Scan for the cell matching the given text and deliver its [x, y] coordinate at center. 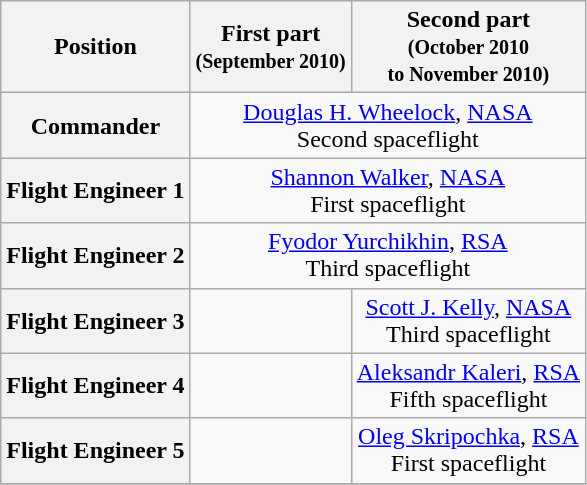
Flight Engineer 2 [96, 256]
Douglas H. Wheelock, NASASecond spaceflight [388, 126]
Scott J. Kelly, NASAThird spaceflight [468, 320]
First part(September 2010) [270, 47]
Commander [96, 126]
Flight Engineer 1 [96, 190]
Fyodor Yurchikhin, RSAThird spaceflight [388, 256]
Aleksandr Kaleri, RSAFifth spaceflight [468, 386]
Flight Engineer 5 [96, 450]
Second part(October 2010to November 2010) [468, 47]
Shannon Walker, NASAFirst spaceflight [388, 190]
Flight Engineer 4 [96, 386]
Position [96, 47]
Flight Engineer 3 [96, 320]
Oleg Skripochka, RSAFirst spaceflight [468, 450]
